Capture the cell that displays the provided text and extract its (X, Y) central coordinate. 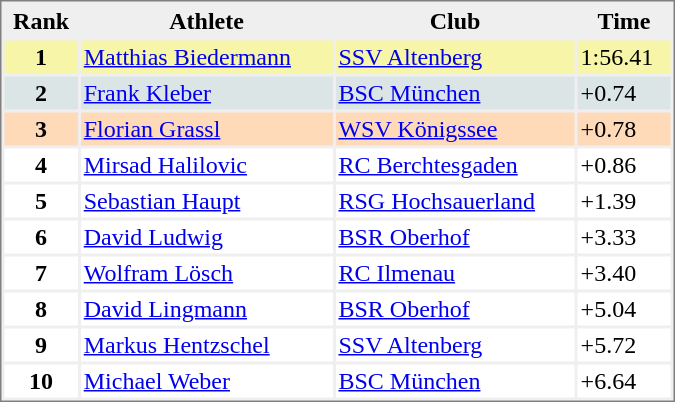
RC Ilmenau (454, 272)
8 (40, 308)
David Ludwig (207, 236)
+3.33 (624, 236)
Sebastian Haupt (207, 200)
Michael Weber (207, 380)
+0.74 (624, 92)
Markus Hentzschel (207, 344)
+5.72 (624, 344)
RSG Hochsauerland (454, 200)
9 (40, 344)
Time (624, 20)
5 (40, 200)
+0.78 (624, 128)
+5.04 (624, 308)
2 (40, 92)
Frank Kleber (207, 92)
WSV Königssee (454, 128)
+0.86 (624, 164)
1 (40, 56)
Club (454, 20)
Athlete (207, 20)
Wolfram Lösch (207, 272)
+3.40 (624, 272)
David Lingmann (207, 308)
Matthias Biedermann (207, 56)
4 (40, 164)
Florian Grassl (207, 128)
7 (40, 272)
Mirsad Halilovic (207, 164)
1:56.41 (624, 56)
+6.64 (624, 380)
RC Berchtesgaden (454, 164)
3 (40, 128)
10 (40, 380)
6 (40, 236)
+1.39 (624, 200)
Rank (40, 20)
